For the text-containing cell, return its midpoint in [X, Y] coordinate format. 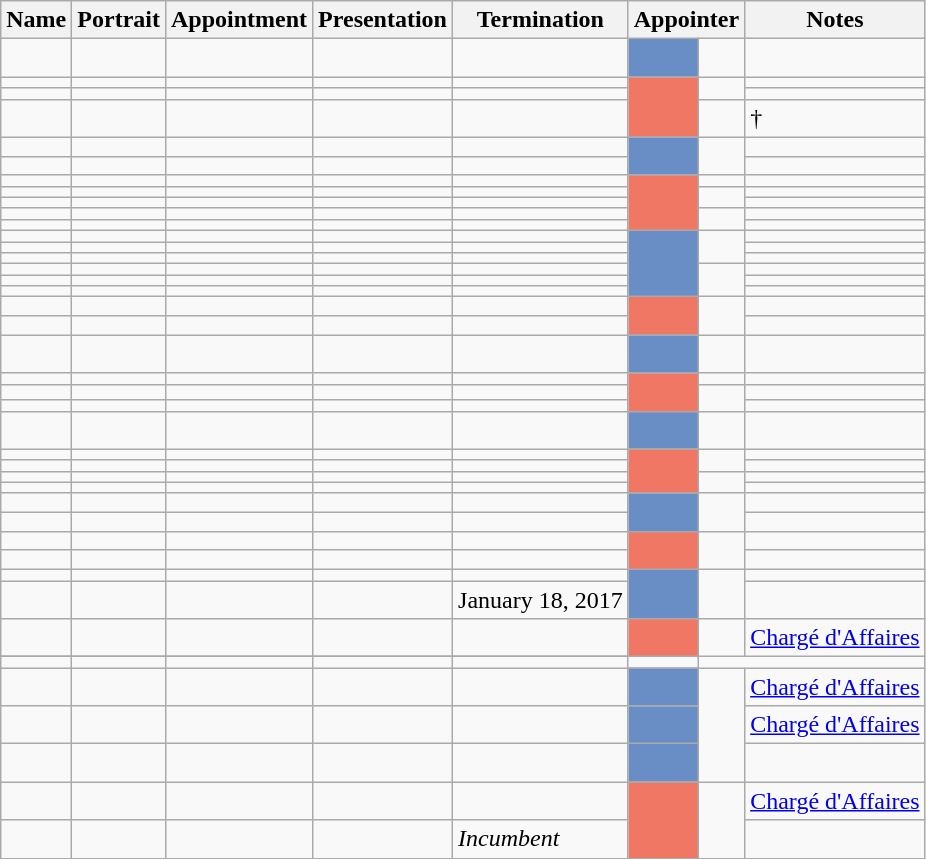
Appointer [686, 20]
Incumbent [541, 839]
Termination [541, 20]
† [835, 118]
Presentation [383, 20]
January 18, 2017 [541, 599]
Portrait [119, 20]
Notes [835, 20]
Name [36, 20]
Appointment [238, 20]
